Return (x, y) of the center of cell containing provided text 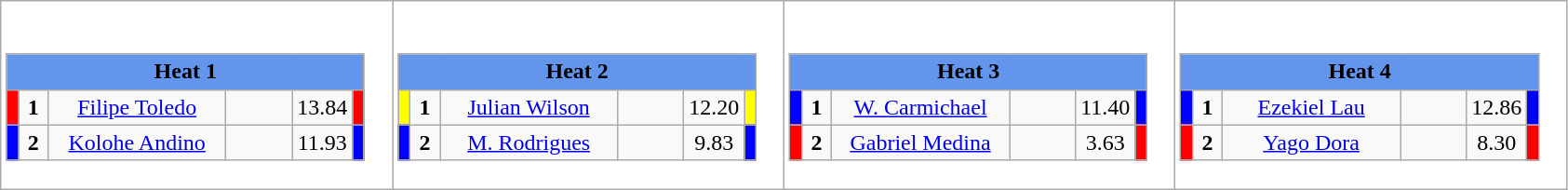
Heat 3 (968, 72)
Heat 1 1 Filipe Toledo 13.84 2 Kolohe Andino 11.93 (197, 95)
Heat 2 1 Julian Wilson 12.20 2 M. Rodrigues 9.83 (588, 95)
9.83 (715, 142)
Yago Dora (1312, 142)
12.86 (1496, 107)
Heat 4 1 Ezekiel Lau 12.86 2 Yago Dora 8.30 (1372, 95)
Julian Wilson (529, 107)
12.20 (715, 107)
3.63 (1106, 142)
8.30 (1496, 142)
Kolohe Andino (138, 142)
Heat 2 (577, 72)
W. Carmichael (921, 107)
Filipe Toledo (138, 107)
11.93 (322, 142)
Heat 1 (185, 72)
Heat 4 (1360, 72)
M. Rodrigues (529, 142)
Heat 3 1 W. Carmichael 11.40 2 Gabriel Medina 3.63 (980, 95)
Ezekiel Lau (1312, 107)
Gabriel Medina (921, 142)
11.40 (1106, 107)
13.84 (322, 107)
